Find where the given text appears and provide that cell's center as (X, Y) coordinate. 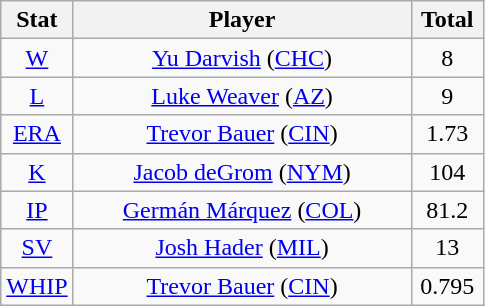
WHIP (37, 286)
9 (447, 96)
K (37, 172)
13 (447, 248)
104 (447, 172)
Total (447, 20)
Player (242, 20)
Jacob deGrom (NYM) (242, 172)
Yu Darvish (CHC) (242, 58)
L (37, 96)
W (37, 58)
Josh Hader (MIL) (242, 248)
Luke Weaver (AZ) (242, 96)
SV (37, 248)
ERA (37, 134)
Stat (37, 20)
0.795 (447, 286)
1.73 (447, 134)
81.2 (447, 210)
8 (447, 58)
Germán Márquez (COL) (242, 210)
IP (37, 210)
